Detect which cell encompasses the target text, then output its [X, Y] center coordinate. 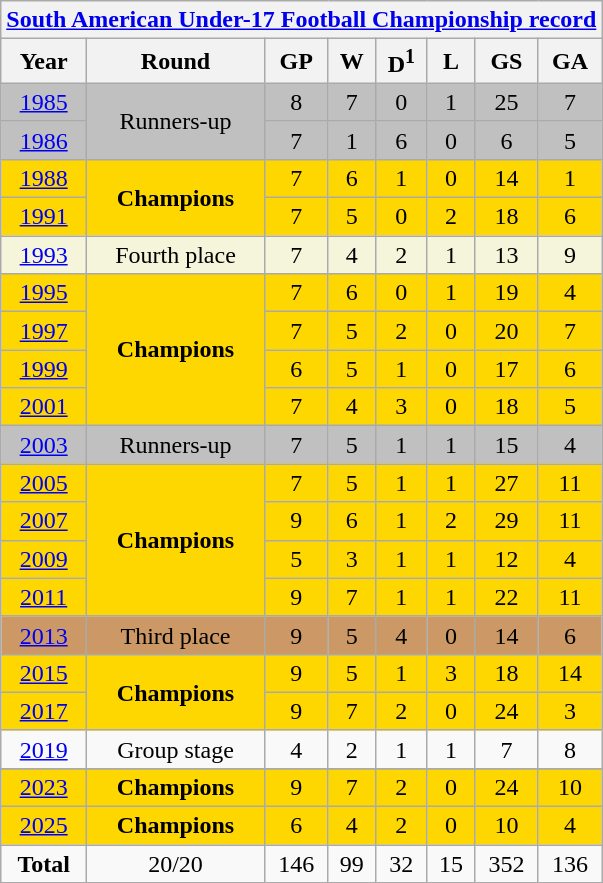
25 [507, 102]
27 [507, 483]
2003 [44, 445]
2005 [44, 483]
1986 [44, 140]
GS [507, 62]
2015 [44, 673]
13 [507, 255]
L [450, 62]
2009 [44, 559]
29 [507, 521]
South American Under-17 Football Championship record [302, 20]
Third place [176, 635]
2011 [44, 597]
99 [352, 864]
32 [401, 864]
Round [176, 62]
GP [296, 62]
D1 [401, 62]
Fourth place [176, 255]
20 [507, 331]
2001 [44, 407]
136 [570, 864]
2023 [44, 787]
W [352, 62]
2007 [44, 521]
1985 [44, 102]
2013 [44, 635]
17 [507, 369]
1991 [44, 217]
352 [507, 864]
2017 [44, 711]
Total [44, 864]
1999 [44, 369]
146 [296, 864]
1997 [44, 331]
GA [570, 62]
20/20 [176, 864]
1993 [44, 255]
1988 [44, 178]
Group stage [176, 749]
19 [507, 293]
2025 [44, 826]
Year [44, 62]
12 [507, 559]
22 [507, 597]
2019 [44, 749]
1995 [44, 293]
